Locate the cell with the specified text and output its (x, y) center coordinate. 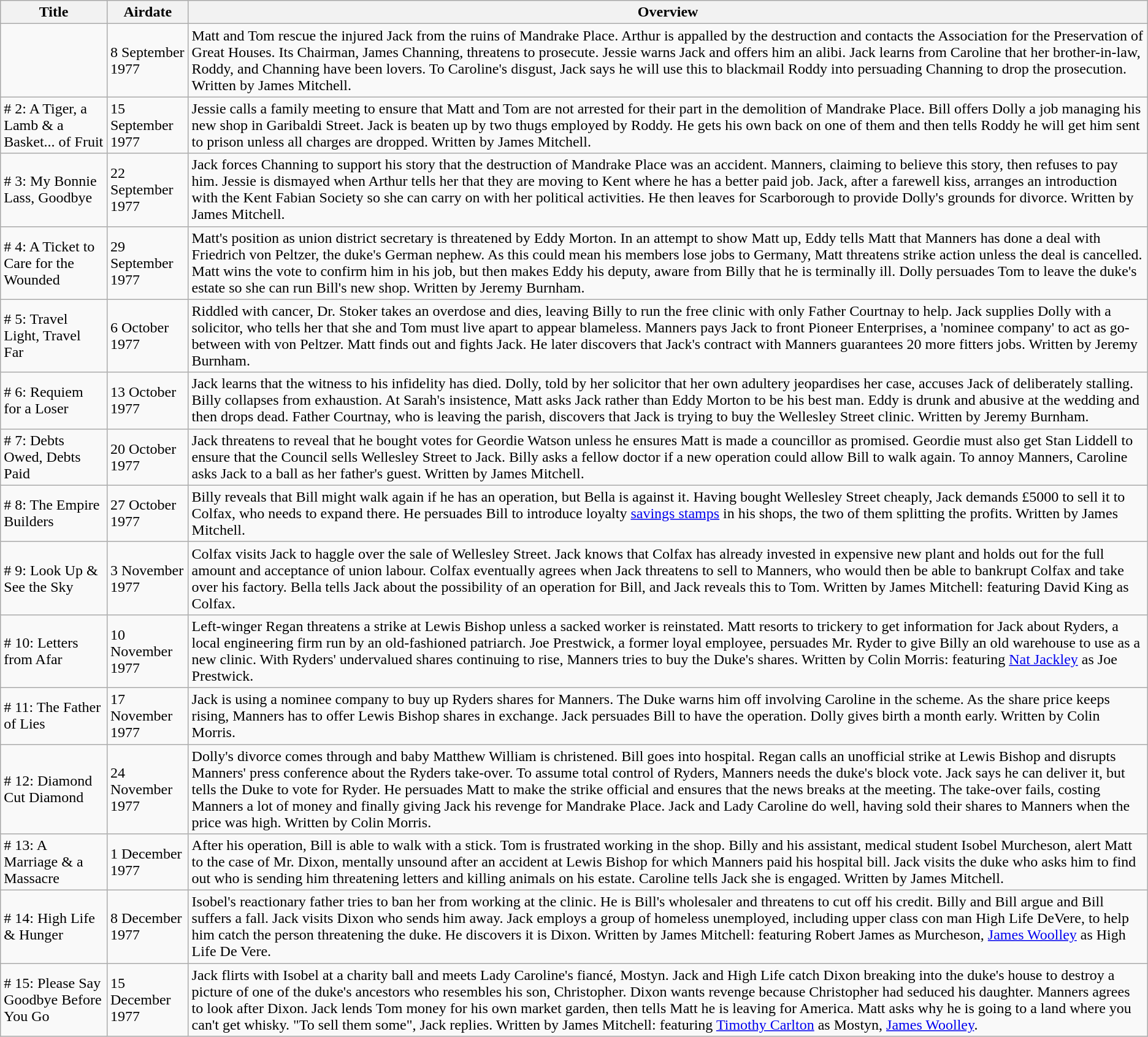
# 6: Requiem for a Loser (54, 400)
Airdate (147, 12)
Overview (668, 12)
1 December 1977 (147, 862)
# 11: The Father of Lies (54, 716)
13 October 1977 (147, 400)
# 9: Look Up & See the Sky (54, 578)
# 4: A Ticket to Care for the Wounded (54, 262)
29 September 1977 (147, 262)
# 12: Diamond Cut Diamond (54, 789)
6 October 1977 (147, 336)
# 15: Please Say Goodbye Before You Go (54, 1000)
20 October 1977 (147, 457)
# 5: Travel Light, Travel Far (54, 336)
22 September 1977 (147, 190)
# 8: The Empire Builders (54, 513)
15 September 1977 (147, 125)
# 14: High Life & Hunger (54, 927)
8 December 1977 (147, 927)
24 November 1977 (147, 789)
# 2: A Tiger, a Lamb & a Basket... of Fruit (54, 125)
27 October 1977 (147, 513)
Title (54, 12)
# 7: Debts Owed, Debts Paid (54, 457)
17 November 1977 (147, 716)
# 3: My Bonnie Lass, Goodbye (54, 190)
# 10: Letters from Afar (54, 651)
10 November 1977 (147, 651)
15 December 1977 (147, 1000)
8 September 1977 (147, 60)
3 November 1977 (147, 578)
# 13: A Marriage & a Massacre (54, 862)
